Return [x, y] of the center of cell containing provided text 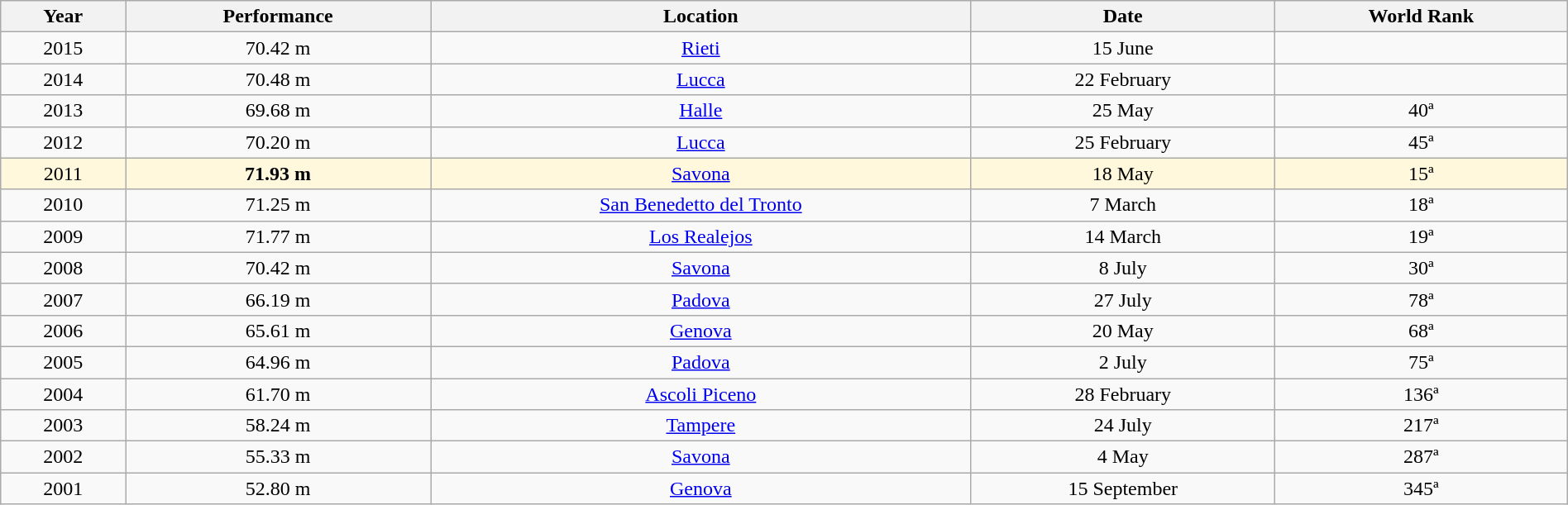
45ª [1421, 142]
136ª [1421, 394]
Date [1123, 17]
71.93 m [278, 174]
Halle [701, 111]
22 February [1123, 79]
27 July [1123, 299]
Performance [278, 17]
4 May [1123, 457]
Ascoli Piceno [701, 394]
2007 [63, 299]
15ª [1421, 174]
2008 [63, 268]
61.70 m [278, 394]
2006 [63, 331]
25 February [1123, 142]
345ª [1421, 488]
55.33 m [278, 457]
18 May [1123, 174]
2009 [63, 236]
8 July [1123, 268]
7 March [1123, 205]
52.80 m [278, 488]
75ª [1421, 362]
70.20 m [278, 142]
78ª [1421, 299]
217ª [1421, 426]
2 July [1123, 362]
2004 [63, 394]
2012 [63, 142]
2015 [63, 48]
14 March [1123, 236]
71.77 m [278, 236]
San Benedetto del Tronto [701, 205]
66.19 m [278, 299]
20 May [1123, 331]
2011 [63, 174]
2003 [63, 426]
287ª [1421, 457]
71.25 m [278, 205]
15 June [1123, 48]
2010 [63, 205]
2005 [63, 362]
2002 [63, 457]
Los Realejos [701, 236]
65.61 m [278, 331]
25 May [1123, 111]
58.24 m [278, 426]
69.68 m [278, 111]
30ª [1421, 268]
70.48 m [278, 79]
15 September [1123, 488]
Rieti [701, 48]
19ª [1421, 236]
24 July [1123, 426]
2001 [63, 488]
Tampere [701, 426]
28 February [1123, 394]
Year [63, 17]
2014 [63, 79]
18ª [1421, 205]
World Rank [1421, 17]
64.96 m [278, 362]
2013 [63, 111]
40ª [1421, 111]
68ª [1421, 331]
Location [701, 17]
